Scan for the cell matching the given text and deliver its [X, Y] coordinate at center. 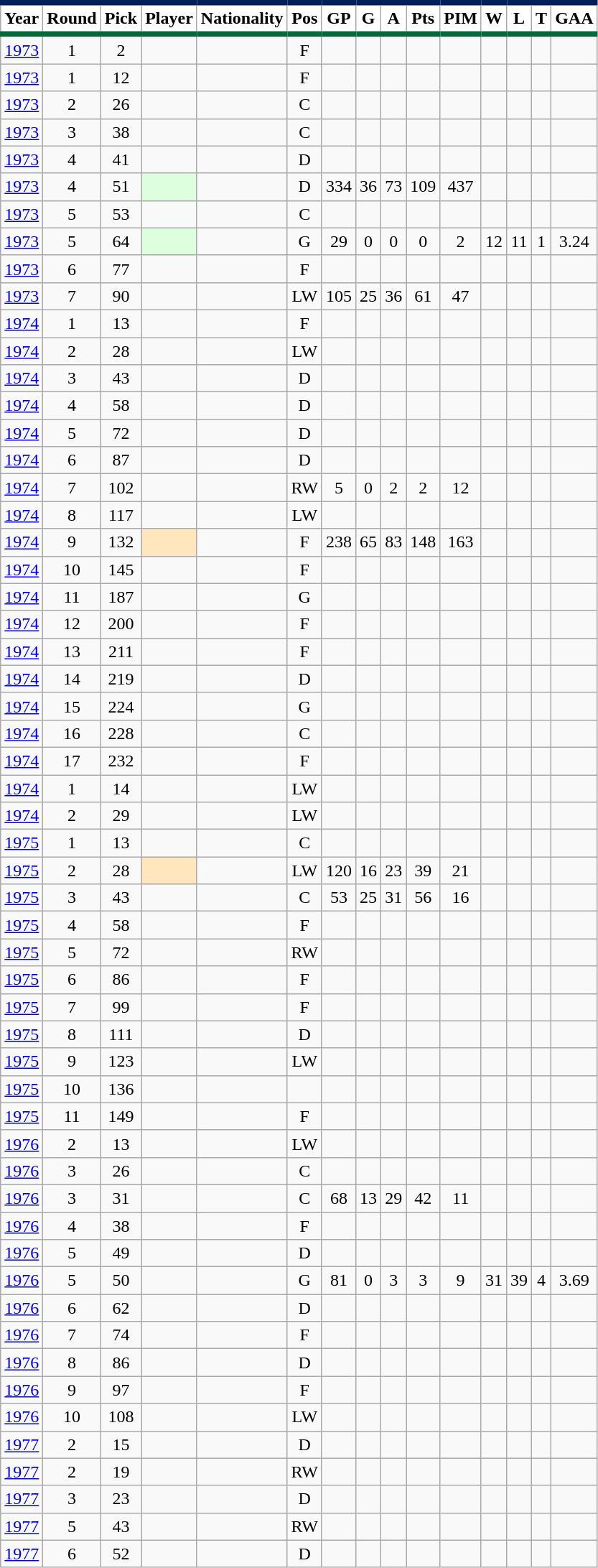
187 [121, 597]
50 [121, 1281]
97 [121, 1390]
102 [121, 488]
65 [369, 542]
90 [121, 296]
Round [72, 19]
437 [461, 187]
148 [424, 542]
163 [461, 542]
111 [121, 1034]
52 [121, 1554]
149 [121, 1116]
136 [121, 1089]
74 [121, 1335]
68 [339, 1198]
77 [121, 269]
99 [121, 1007]
219 [121, 679]
42 [424, 1198]
109 [424, 187]
Year [22, 19]
W [494, 19]
224 [121, 706]
21 [461, 871]
73 [393, 187]
Pts [424, 19]
47 [461, 296]
L [520, 19]
64 [121, 241]
19 [121, 1472]
T [541, 19]
62 [121, 1308]
132 [121, 542]
200 [121, 624]
Nationality [242, 19]
228 [121, 733]
49 [121, 1253]
87 [121, 460]
Pick [121, 19]
41 [121, 159]
Pos [304, 19]
83 [393, 542]
105 [339, 296]
120 [339, 871]
108 [121, 1417]
56 [424, 898]
17 [72, 761]
GAA [574, 19]
61 [424, 296]
3.24 [574, 241]
GP [339, 19]
PIM [461, 19]
123 [121, 1062]
334 [339, 187]
A [393, 19]
81 [339, 1281]
51 [121, 187]
3.69 [574, 1281]
232 [121, 761]
238 [339, 542]
145 [121, 570]
Player [169, 19]
211 [121, 651]
117 [121, 515]
